Capture the cell that displays the provided text and extract its (x, y) central coordinate. 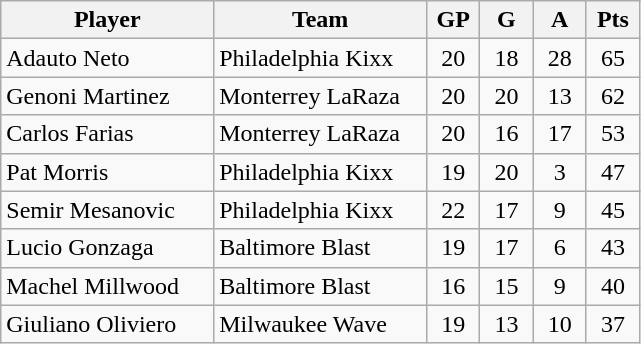
Player (108, 20)
47 (612, 172)
40 (612, 286)
G (506, 20)
Lucio Gonzaga (108, 248)
43 (612, 248)
A (560, 20)
Semir Mesanovic (108, 210)
45 (612, 210)
53 (612, 134)
Machel Millwood (108, 286)
22 (454, 210)
62 (612, 96)
Carlos Farias (108, 134)
Milwaukee Wave (320, 324)
Adauto Neto (108, 58)
Pat Morris (108, 172)
15 (506, 286)
28 (560, 58)
GP (454, 20)
Team (320, 20)
10 (560, 324)
6 (560, 248)
Genoni Martinez (108, 96)
65 (612, 58)
18 (506, 58)
37 (612, 324)
Giuliano Oliviero (108, 324)
3 (560, 172)
Pts (612, 20)
